For the text-containing cell, return its midpoint in (x, y) coordinate format. 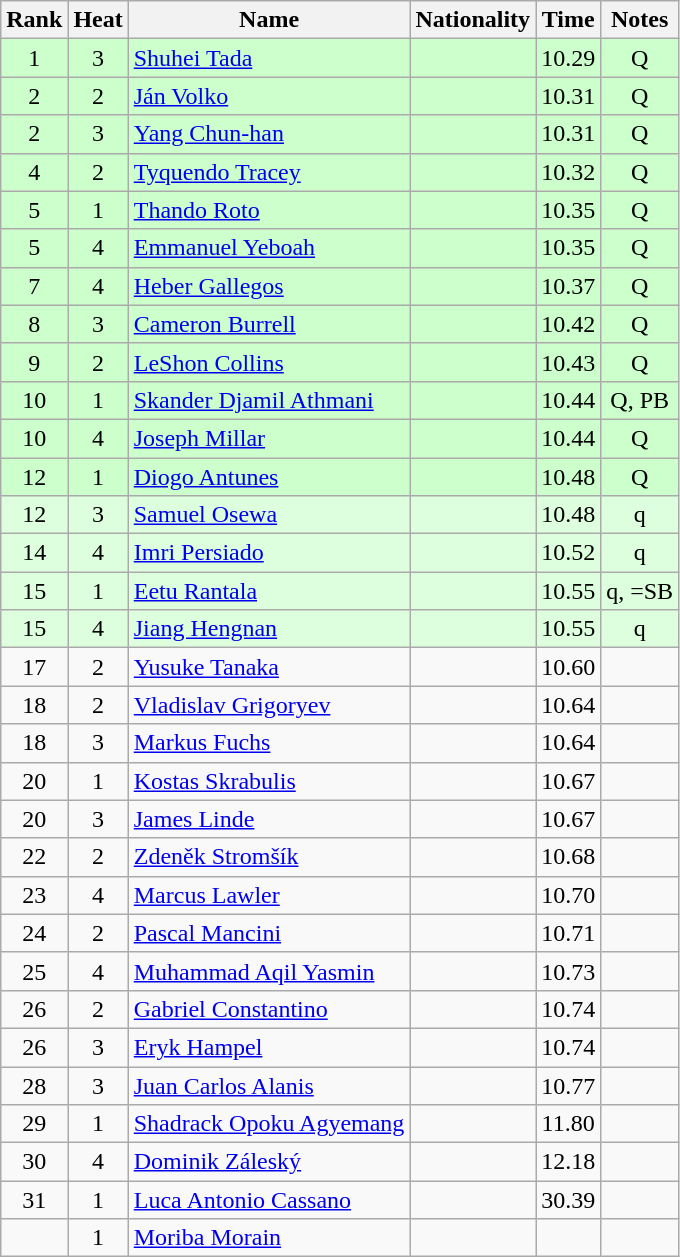
Luca Antonio Cassano (269, 1200)
Joseph Millar (269, 438)
30.39 (568, 1200)
10.70 (568, 895)
Gabriel Constantino (269, 1009)
James Linde (269, 819)
11.80 (568, 1124)
Tyquendo Tracey (269, 172)
Pascal Mancini (269, 933)
10.71 (568, 933)
10.37 (568, 286)
Yusuke Tanaka (269, 667)
10.29 (568, 58)
24 (34, 933)
22 (34, 857)
10.32 (568, 172)
Emmanuel Yeboah (269, 248)
12.18 (568, 1162)
25 (34, 971)
LeShon Collins (269, 362)
Marcus Lawler (269, 895)
23 (34, 895)
Q, PB (640, 400)
10.52 (568, 553)
10.60 (568, 667)
Skander Djamil Athmani (269, 400)
Jiang Hengnan (269, 629)
Heat (98, 20)
Heber Gallegos (269, 286)
Name (269, 20)
10.77 (568, 1085)
Juan Carlos Alanis (269, 1085)
Kostas Skrabulis (269, 781)
9 (34, 362)
Eryk Hampel (269, 1047)
10.43 (568, 362)
Yang Chun-han (269, 134)
Imri Persiado (269, 553)
14 (34, 553)
8 (34, 324)
28 (34, 1085)
Shadrack Opoku Agyemang (269, 1124)
31 (34, 1200)
q, =SB (640, 591)
Shuhei Tada (269, 58)
10.73 (568, 971)
Time (568, 20)
Thando Roto (269, 210)
Samuel Osewa (269, 515)
10.68 (568, 857)
29 (34, 1124)
Markus Fuchs (269, 743)
Diogo Antunes (269, 477)
Notes (640, 20)
Eetu Rantala (269, 591)
Dominik Záleský (269, 1162)
Vladislav Grigoryev (269, 705)
Ján Volko (269, 96)
7 (34, 286)
Cameron Burrell (269, 324)
30 (34, 1162)
17 (34, 667)
Moriba Morain (269, 1238)
Muhammad Aqil Yasmin (269, 971)
10.42 (568, 324)
Rank (34, 20)
Zdeněk Stromšík (269, 857)
Nationality (473, 20)
